Return [X, Y] of the center of cell containing provided text 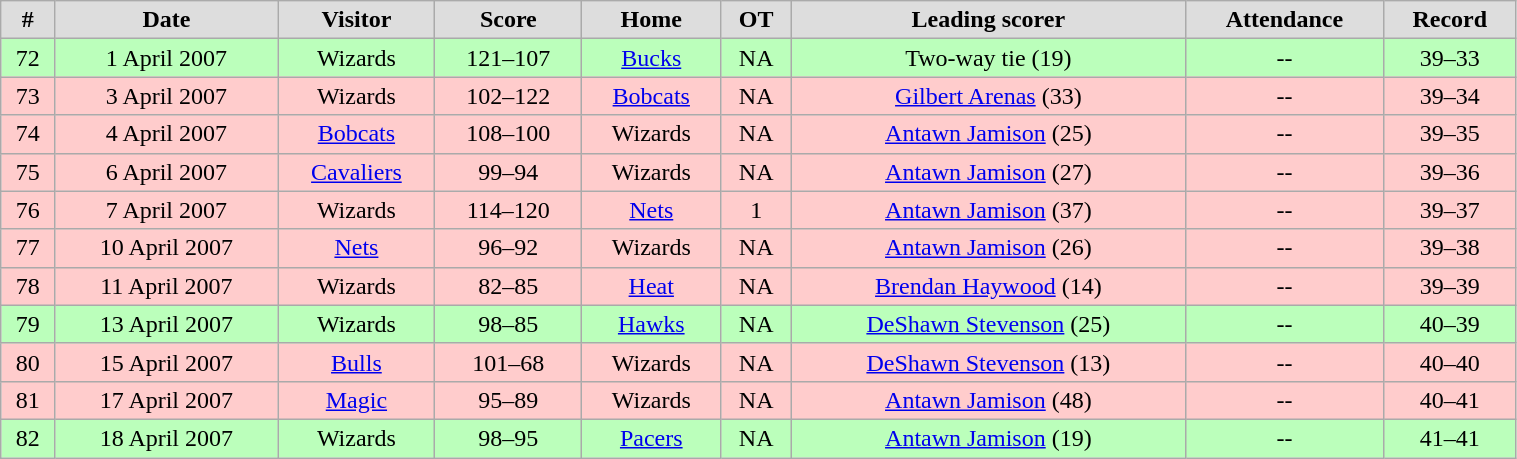
Bulls [356, 362]
Record [1450, 20]
40–40 [1450, 362]
96–92 [508, 248]
10 April 2007 [166, 248]
DeShawn Stevenson (25) [988, 324]
7 April 2007 [166, 210]
3 April 2007 [166, 96]
79 [28, 324]
13 April 2007 [166, 324]
Leading scorer [988, 20]
Antawn Jamison (25) [988, 134]
73 [28, 96]
82 [28, 438]
39–38 [1450, 248]
6 April 2007 [166, 172]
101–68 [508, 362]
39–39 [1450, 286]
15 April 2007 [166, 362]
Date [166, 20]
Magic [356, 400]
39–33 [1450, 58]
41–41 [1450, 438]
Antawn Jamison (26) [988, 248]
# [28, 20]
Cavaliers [356, 172]
Brendan Haywood (14) [988, 286]
Gilbert Arenas (33) [988, 96]
39–36 [1450, 172]
Bucks [652, 58]
102–122 [508, 96]
DeShawn Stevenson (13) [988, 362]
40–39 [1450, 324]
77 [28, 248]
Score [508, 20]
121–107 [508, 58]
Antawn Jamison (27) [988, 172]
81 [28, 400]
40–41 [1450, 400]
39–35 [1450, 134]
Pacers [652, 438]
Visitor [356, 20]
98–85 [508, 324]
82–85 [508, 286]
OT [756, 20]
11 April 2007 [166, 286]
114–120 [508, 210]
80 [28, 362]
75 [28, 172]
Attendance [1284, 20]
74 [28, 134]
72 [28, 58]
78 [28, 286]
108–100 [508, 134]
95–89 [508, 400]
Two-way tie (19) [988, 58]
1 April 2007 [166, 58]
Heat [652, 286]
Antawn Jamison (37) [988, 210]
99–94 [508, 172]
Hawks [652, 324]
17 April 2007 [166, 400]
Home [652, 20]
76 [28, 210]
39–34 [1450, 96]
Antawn Jamison (48) [988, 400]
1 [756, 210]
39–37 [1450, 210]
4 April 2007 [166, 134]
18 April 2007 [166, 438]
98–95 [508, 438]
Antawn Jamison (19) [988, 438]
